Output the (x, y) coordinate of the center of the cell containing the given text.  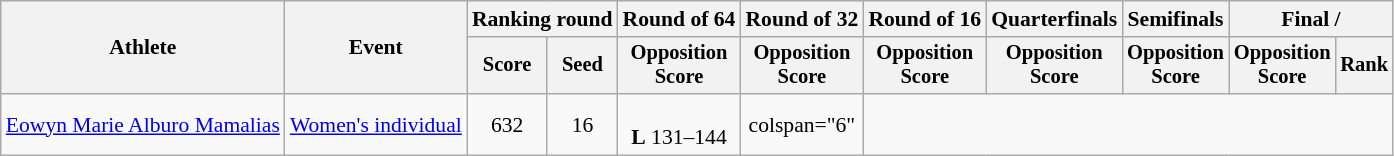
Seed (582, 66)
Event (376, 48)
Quarterfinals (1054, 19)
Round of 64 (680, 19)
Round of 16 (924, 19)
L 131–144 (680, 124)
Rank (1364, 66)
Final / (1311, 19)
Athlete (143, 48)
Eowyn Marie Alburo Mamalias (143, 124)
Score (508, 66)
colspan="6" (802, 124)
Round of 32 (802, 19)
Women's individual (376, 124)
16 (582, 124)
632 (508, 124)
Semifinals (1176, 19)
Ranking round (542, 19)
